Determine the [x, y] coordinate at the center of the cell enclosing the given text.  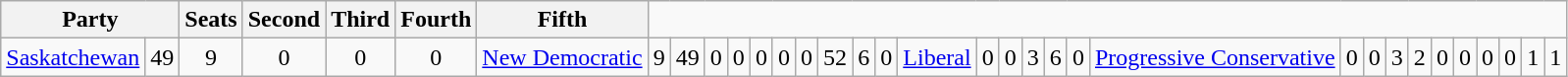
Saskatchewan [73, 57]
Third [361, 20]
52 [836, 57]
New Democratic [562, 57]
Party [90, 20]
Second [284, 20]
Progressive Conservative [1215, 57]
Fourth [436, 20]
Fifth [562, 20]
Liberal [937, 57]
Seats [211, 20]
2 [1419, 57]
